Scan for the cell matching the given text and deliver its (X, Y) coordinate at center. 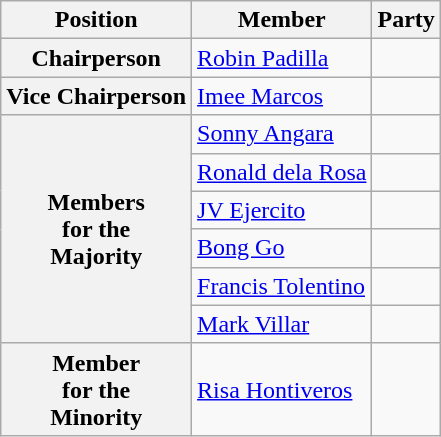
Risa Hontiveros (282, 389)
Bong Go (282, 248)
Party (406, 20)
Mark Villar (282, 324)
Ronald dela Rosa (282, 172)
Vice Chairperson (96, 96)
Robin Padilla (282, 58)
Sonny Angara (282, 134)
Memberfor theMinority (96, 389)
Francis Tolentino (282, 286)
Membersfor theMajority (96, 229)
Position (96, 20)
JV Ejercito (282, 210)
Imee Marcos (282, 96)
Member (282, 20)
Chairperson (96, 58)
